Find where the given text appears and provide that cell's center as (x, y) coordinate. 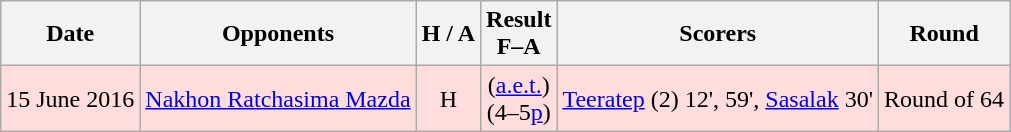
Teeratep (2) 12', 59', Sasalak 30' (718, 98)
Opponents (278, 34)
H (448, 98)
15 June 2016 (70, 98)
(a.e.t.)(4–5p) (519, 98)
H / A (448, 34)
Scorers (718, 34)
Round (944, 34)
Date (70, 34)
Nakhon Ratchasima Mazda (278, 98)
Round of 64 (944, 98)
ResultF–A (519, 34)
